Output the [x, y] coordinate of the center of the cell containing the given text.  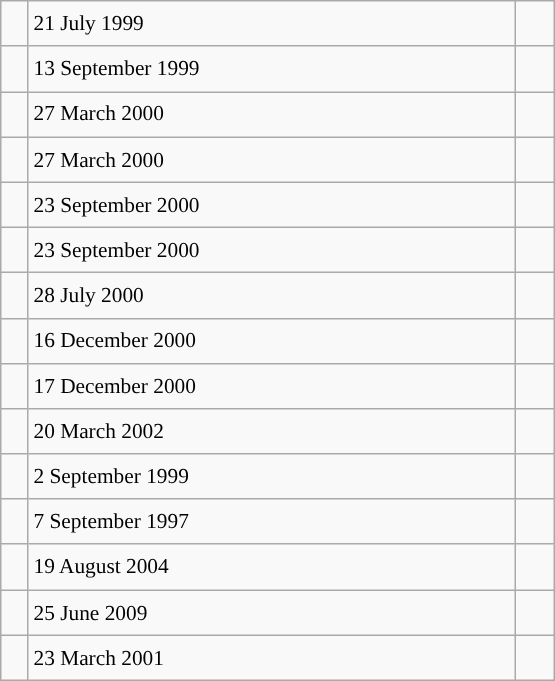
28 July 2000 [272, 296]
2 September 1999 [272, 476]
25 June 2009 [272, 612]
20 March 2002 [272, 432]
21 July 1999 [272, 24]
16 December 2000 [272, 340]
7 September 1997 [272, 522]
13 September 1999 [272, 68]
19 August 2004 [272, 566]
23 March 2001 [272, 658]
17 December 2000 [272, 386]
